Return [x, y] of the center of cell containing provided text 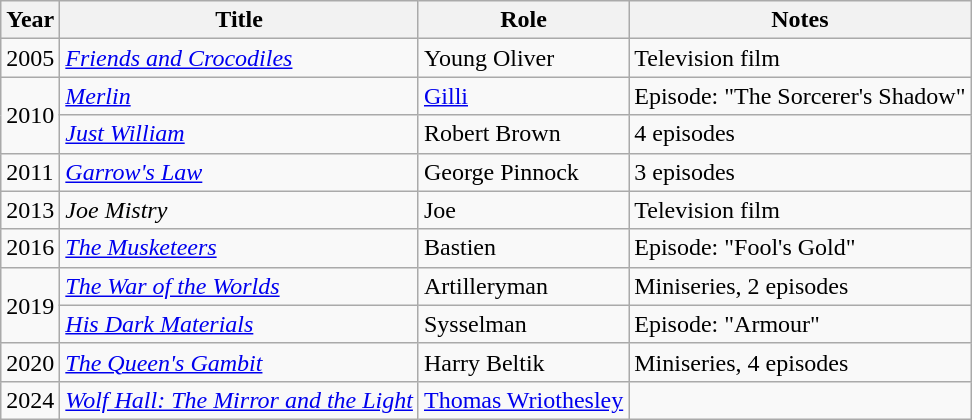
Merlin [240, 96]
Wolf Hall: The Mirror and the Light [240, 400]
Harry Beltik [523, 362]
Episode: "Armour" [800, 324]
Garrow's Law [240, 172]
2005 [30, 58]
Thomas Wriothesley [523, 400]
His Dark Materials [240, 324]
Miniseries, 4 episodes [800, 362]
Miniseries, 2 episodes [800, 286]
Joe Mistry [240, 210]
2013 [30, 210]
2020 [30, 362]
Joe [523, 210]
The War of the Worlds [240, 286]
Sysselman [523, 324]
3 episodes [800, 172]
Young Oliver [523, 58]
2010 [30, 115]
Role [523, 20]
Episode: "The Sorcerer's Shadow" [800, 96]
Friends and Crocodiles [240, 58]
Year [30, 20]
4 episodes [800, 134]
Episode: "Fool's Gold" [800, 248]
Just William [240, 134]
Bastien [523, 248]
The Queen's Gambit [240, 362]
Title [240, 20]
2019 [30, 305]
George Pinnock [523, 172]
2011 [30, 172]
Notes [800, 20]
Robert Brown [523, 134]
Artilleryman [523, 286]
2024 [30, 400]
Gilli [523, 96]
The Musketeers [240, 248]
2016 [30, 248]
